Extract the (x, y) coordinate from the center of the cell holding the provided text.  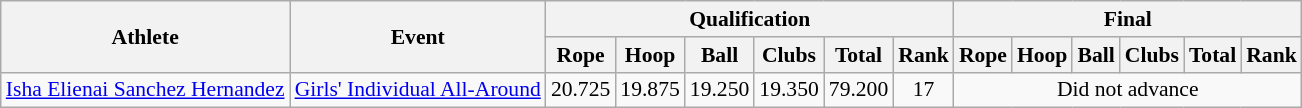
79.200 (858, 90)
19.350 (788, 90)
Qualification (750, 19)
Event (418, 36)
17 (924, 90)
Did not advance (1128, 90)
Isha Elienai Sanchez Hernandez (146, 90)
20.725 (580, 90)
Final (1128, 19)
19.875 (650, 90)
19.250 (720, 90)
Girls' Individual All-Around (418, 90)
Athlete (146, 36)
